Find where the given text appears and provide that cell's center as [X, Y] coordinate. 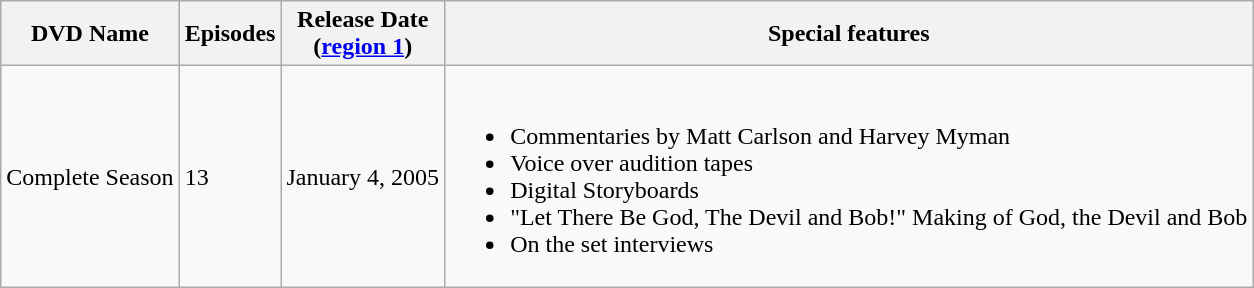
January 4, 2005 [363, 176]
Release Date(region 1) [363, 34]
Episodes [230, 34]
Complete Season [90, 176]
13 [230, 176]
Special features [849, 34]
DVD Name [90, 34]
